Identify which cell holds the provided text, then report its (X, Y) central coordinate. 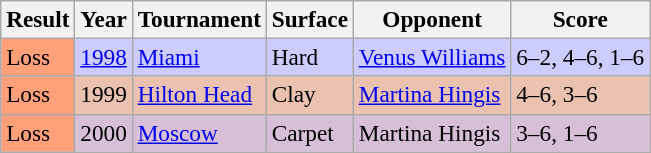
Venus Williams (432, 57)
2000 (104, 133)
Score (580, 19)
Carpet (310, 133)
6–2, 4–6, 1–6 (580, 57)
1998 (104, 57)
Clay (310, 95)
3–6, 1–6 (580, 133)
4–6, 3–6 (580, 95)
Hilton Head (199, 95)
Year (104, 19)
Moscow (199, 133)
Hard (310, 57)
Result (38, 19)
1999 (104, 95)
Opponent (432, 19)
Tournament (199, 19)
Miami (199, 57)
Surface (310, 19)
